Find where the given text appears and provide that cell's center as [X, Y] coordinate. 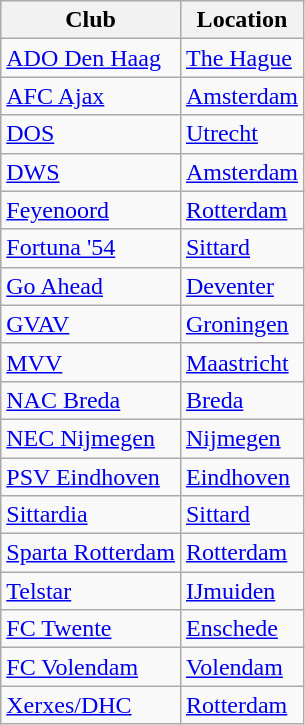
The Hague [242, 58]
Feyenoord [91, 210]
PSV Eindhoven [91, 477]
NEC Nijmegen [91, 438]
Club [91, 20]
Maastricht [242, 362]
Utrecht [242, 134]
AFC Ajax [91, 96]
IJmuiden [242, 591]
NAC Breda [91, 400]
Volendam [242, 667]
Telstar [91, 591]
Groningen [242, 324]
DWS [91, 172]
ADO Den Haag [91, 58]
Go Ahead [91, 286]
Nijmegen [242, 438]
FC Twente [91, 629]
Eindhoven [242, 477]
FC Volendam [91, 667]
Sittardia [91, 515]
Xerxes/DHC [91, 705]
DOS [91, 134]
Fortuna '54 [91, 248]
Breda [242, 400]
GVAV [91, 324]
Deventer [242, 286]
Sparta Rotterdam [91, 553]
MVV [91, 362]
Location [242, 20]
Enschede [242, 629]
